Provide the [X, Y] coordinate of the cell's center where the given text is located.  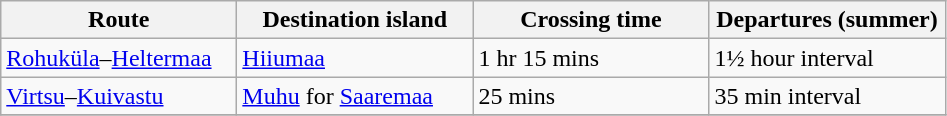
Destination island [355, 20]
Muhu for Saaremaa [355, 96]
1 hr 15 mins [591, 58]
Rohuküla–Heltermaa [119, 58]
Crossing time [591, 20]
Hiiumaa [355, 58]
Route [119, 20]
Departures (summer) [827, 20]
1½ hour interval [827, 58]
35 min interval [827, 96]
Virtsu–Kuivastu [119, 96]
25 mins [591, 96]
